Detect which cell encompasses the target text, then output its (x, y) center coordinate. 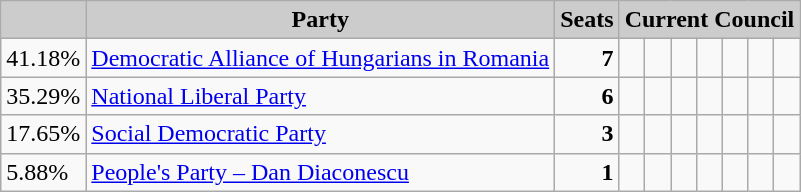
Democratic Alliance of Hungarians in Romania (320, 58)
17.65% (44, 134)
1 (587, 172)
Current Council (710, 20)
Social Democratic Party (320, 134)
41.18% (44, 58)
7 (587, 58)
6 (587, 96)
Party (320, 20)
35.29% (44, 96)
National Liberal Party (320, 96)
Seats (587, 20)
3 (587, 134)
People's Party – Dan Diaconescu (320, 172)
5.88% (44, 172)
